Search for the cell housing the specified text and yield its [x, y] center coordinate. 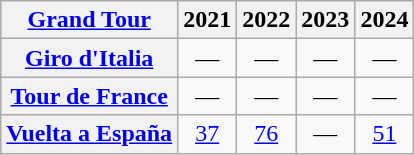
Tour de France [90, 96]
76 [266, 134]
2022 [266, 20]
Giro d'Italia [90, 58]
Grand Tour [90, 20]
2021 [208, 20]
2023 [326, 20]
51 [384, 134]
37 [208, 134]
2024 [384, 20]
Vuelta a España [90, 134]
